Provide the (x, y) coordinate of the cell's center where the given text is located.  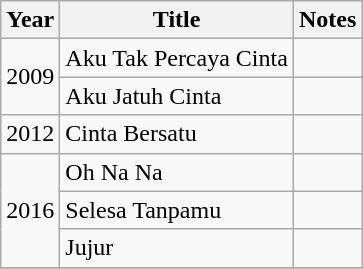
Selesa Tanpamu (177, 210)
Aku Jatuh Cinta (177, 96)
Year (30, 20)
2009 (30, 77)
2012 (30, 134)
Jujur (177, 248)
Cinta Bersatu (177, 134)
Oh Na Na (177, 172)
Aku Tak Percaya Cinta (177, 58)
Notes (327, 20)
Title (177, 20)
2016 (30, 210)
